Identify which cell holds the provided text, then report its (x, y) central coordinate. 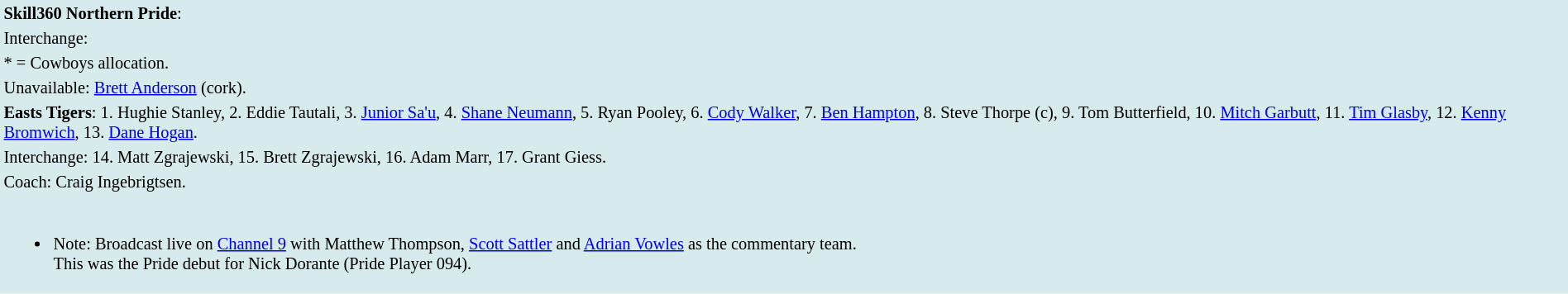
Skill360 Northern Pride: (784, 13)
Unavailable: Brett Anderson (cork). (784, 88)
Interchange: (784, 38)
Coach: Craig Ingebrigtsen. (784, 182)
* = Cowboys allocation. (784, 63)
Interchange: 14. Matt Zgrajewski, 15. Brett Zgrajewski, 16. Adam Marr, 17. Grant Giess. (784, 157)
